Identify which cell holds the provided text, then report its [X, Y] central coordinate. 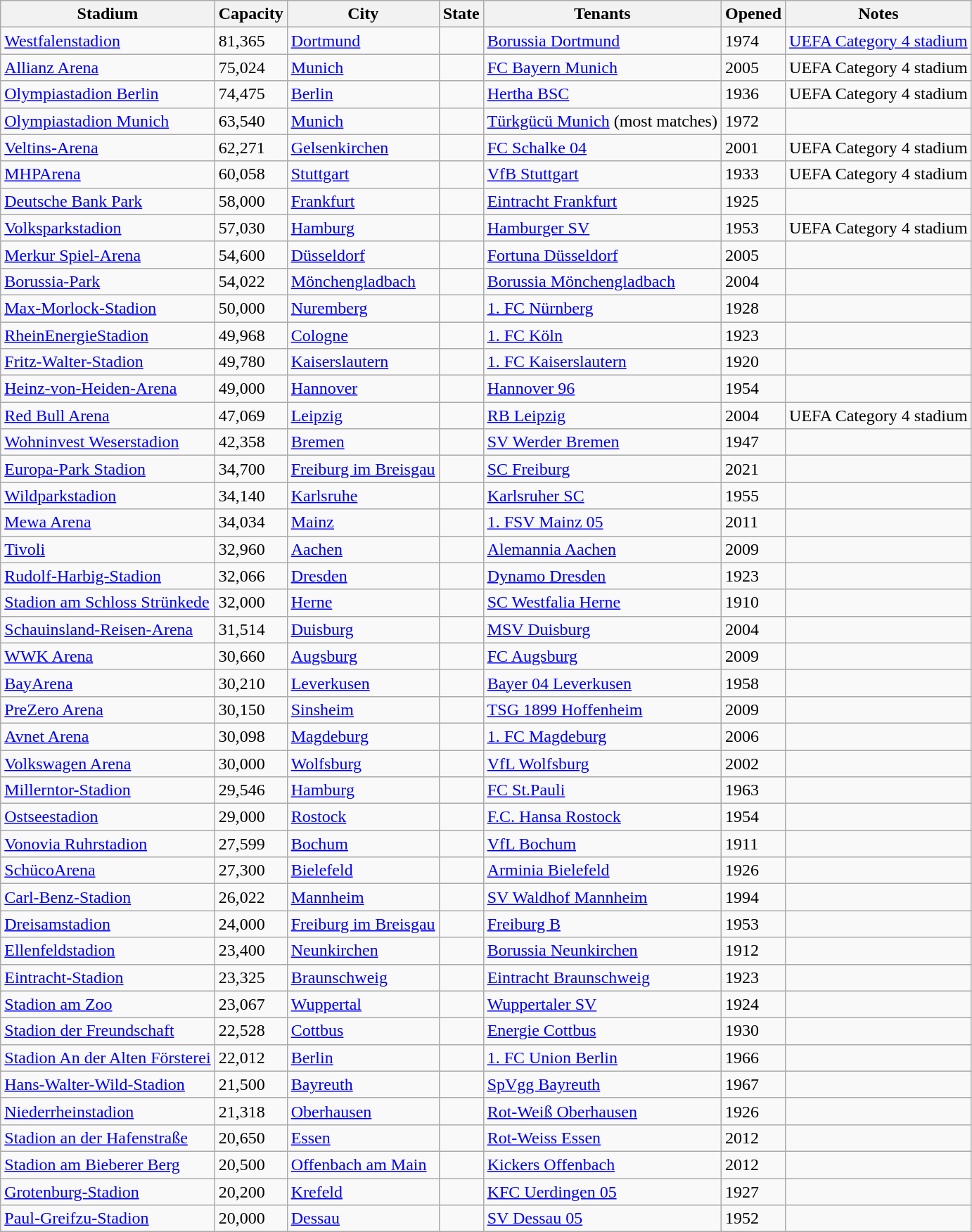
1967 [753, 1084]
Dessau [363, 1219]
21,318 [250, 1111]
1. FC Magdeburg [602, 736]
Karlsruhe [363, 496]
Hannover 96 [602, 389]
Stadion An der Alten Försterei [108, 1058]
20,650 [250, 1138]
Hans-Walter-Wild-Stadion [108, 1084]
42,358 [250, 442]
Westfalenstadion [108, 41]
Essen [363, 1138]
Dreisamstadion [108, 924]
MHPArena [108, 174]
1924 [753, 1004]
Notes [879, 14]
Neunkirchen [363, 951]
VfL Wolfsburg [602, 763]
Rot-Weiß Oberhausen [602, 1111]
Karlsruher SC [602, 496]
49,780 [250, 362]
Wuppertal [363, 1004]
Alemannia Aachen [602, 549]
Europa-Park Stadion [108, 469]
Red Bull Arena [108, 416]
Veltins-Arena [108, 148]
Dortmund [363, 41]
Freiburg B [602, 924]
Tivoli [108, 549]
Gelsenkirchen [363, 148]
Dynamo Dresden [602, 576]
1933 [753, 174]
Volksparkstadion [108, 228]
1930 [753, 1031]
30,660 [250, 656]
Tenants [602, 14]
Energie Cottbus [602, 1031]
22,528 [250, 1031]
Niederrheinstadion [108, 1111]
Augsburg [363, 656]
2002 [753, 763]
50,000 [250, 308]
34,140 [250, 496]
Eintracht-Stadion [108, 977]
Hannover [363, 389]
Cottbus [363, 1031]
1. FC Nürnberg [602, 308]
Fortuna Düsseldorf [602, 255]
Mewa Arena [108, 522]
F.C. Hansa Rostock [602, 817]
Borussia Dortmund [602, 41]
23,067 [250, 1004]
Stadion am Zoo [108, 1004]
27,599 [250, 844]
SpVgg Bayreuth [602, 1084]
FC Augsburg [602, 656]
Borussia-Park [108, 281]
Duisburg [363, 629]
1912 [753, 951]
2006 [753, 736]
20,500 [250, 1164]
FC Bayern Munich [602, 68]
SV Dessau 05 [602, 1219]
62,271 [250, 148]
KFC Uerdingen 05 [602, 1192]
Bremen [363, 442]
Volkswagen Arena [108, 763]
PreZero Arena [108, 710]
1. FC Köln [602, 335]
32,066 [250, 576]
Stuttgart [363, 174]
Aachen [363, 549]
Hertha BSC [602, 94]
Braunschweig [363, 977]
54,022 [250, 281]
49,968 [250, 335]
49,000 [250, 389]
RB Leipzig [602, 416]
Max-Morlock-Stadion [108, 308]
Stadion am Bieberer Berg [108, 1164]
SchücoArena [108, 871]
Olympiastadion Munich [108, 121]
Türkgücü Munich (most matches) [602, 121]
City [363, 14]
Kaiserslautern [363, 362]
63,540 [250, 121]
State [461, 14]
30,000 [250, 763]
1947 [753, 442]
Grotenburg-Stadion [108, 1192]
Stadion an der Hafenstraße [108, 1138]
Wildparkstadion [108, 496]
1966 [753, 1058]
Mönchengladbach [363, 281]
75,024 [250, 68]
1. FSV Mainz 05 [602, 522]
Leverkusen [363, 683]
1920 [753, 362]
1955 [753, 496]
1911 [753, 844]
Rot-Weiss Essen [602, 1138]
Schauinsland-Reisen-Arena [108, 629]
Ostseestadion [108, 817]
23,400 [250, 951]
SC Freiburg [602, 469]
Mainz [363, 522]
Heinz-von-Heiden-Arena [108, 389]
SC Westfalia Herne [602, 603]
1936 [753, 94]
Rostock [363, 817]
57,030 [250, 228]
29,546 [250, 790]
Ellenfeldstadion [108, 951]
VfB Stuttgart [602, 174]
Eintracht Braunschweig [602, 977]
60,058 [250, 174]
Eintracht Frankfurt [602, 201]
32,960 [250, 549]
1972 [753, 121]
SV Werder Bremen [602, 442]
21,500 [250, 1084]
54,600 [250, 255]
WWK Arena [108, 656]
TSG 1899 Hoffenheim [602, 710]
1910 [753, 603]
Herne [363, 603]
Millerntor-Stadion [108, 790]
2021 [753, 469]
29,000 [250, 817]
Stadion der Freundschaft [108, 1031]
Rudolf-Harbig-Stadion [108, 576]
VfL Bochum [602, 844]
Opened [753, 14]
26,022 [250, 897]
1. FC Kaiserslautern [602, 362]
Stadion am Schloss Strünkede [108, 603]
1994 [753, 897]
Dresden [363, 576]
Magdeburg [363, 736]
1963 [753, 790]
SV Waldhof Mannheim [602, 897]
Carl-Benz-Stadion [108, 897]
30,098 [250, 736]
Nuremberg [363, 308]
Allianz Arena [108, 68]
Wuppertaler SV [602, 1004]
34,034 [250, 522]
FC St.Pauli [602, 790]
1952 [753, 1219]
81,365 [250, 41]
24,000 [250, 924]
32,000 [250, 603]
Deutsche Bank Park [108, 201]
Paul-Greifzu-Stadion [108, 1219]
Leipzig [363, 416]
Offenbach am Main [363, 1164]
74,475 [250, 94]
Stadium [108, 14]
1928 [753, 308]
1927 [753, 1192]
47,069 [250, 416]
Cologne [363, 335]
Hamburger SV [602, 228]
Frankfurt [363, 201]
30,150 [250, 710]
Capacity [250, 14]
Arminia Bielefeld [602, 871]
Düsseldorf [363, 255]
Vonovia Ruhrstadion [108, 844]
Oberhausen [363, 1111]
23,325 [250, 977]
Bielefeld [363, 871]
27,300 [250, 871]
Wohninvest Weserstadion [108, 442]
34,700 [250, 469]
2001 [753, 148]
Bayer 04 Leverkusen [602, 683]
RheinEnergieStadion [108, 335]
Bochum [363, 844]
20,000 [250, 1219]
Mannheim [363, 897]
Wolfsburg [363, 763]
Olympiastadion Berlin [108, 94]
Avnet Arena [108, 736]
2011 [753, 522]
1925 [753, 201]
Kickers Offenbach [602, 1164]
31,514 [250, 629]
Borussia Neunkirchen [602, 951]
22,012 [250, 1058]
30,210 [250, 683]
Krefeld [363, 1192]
20,200 [250, 1192]
Bayreuth [363, 1084]
Fritz-Walter-Stadion [108, 362]
1974 [753, 41]
1. FC Union Berlin [602, 1058]
58,000 [250, 201]
MSV Duisburg [602, 629]
Borussia Mönchengladbach [602, 281]
FC Schalke 04 [602, 148]
BayArena [108, 683]
Merkur Spiel-Arena [108, 255]
1958 [753, 683]
Sinsheim [363, 710]
